Capture the cell that displays the provided text and extract its [x, y] central coordinate. 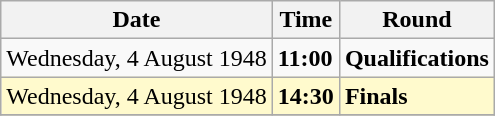
Finals [416, 96]
Round [416, 20]
Date [137, 20]
11:00 [306, 58]
Qualifications [416, 58]
14:30 [306, 96]
Time [306, 20]
